Provide the [X, Y] coordinate of the cell's center where the given text is located.  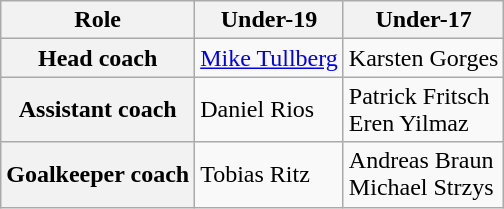
Role [98, 20]
Patrick Fritsch Eren Yilmaz [424, 110]
Assistant coach [98, 110]
Under-19 [270, 20]
Daniel Rios [270, 110]
Karsten Gorges [424, 58]
Head coach [98, 58]
Goalkeeper coach [98, 174]
Mike Tullberg [270, 58]
Under-17 [424, 20]
Tobias Ritz [270, 174]
Andreas Braun Michael Strzys [424, 174]
